Scan for the cell matching the given text and deliver its [x, y] coordinate at center. 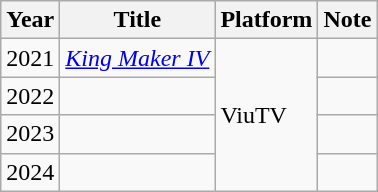
King Maker IV [138, 58]
ViuTV [266, 115]
Year [30, 20]
2023 [30, 134]
2022 [30, 96]
Platform [266, 20]
2024 [30, 172]
Title [138, 20]
2021 [30, 58]
Note [348, 20]
